Locate the cell with the specified text and output its (X, Y) center coordinate. 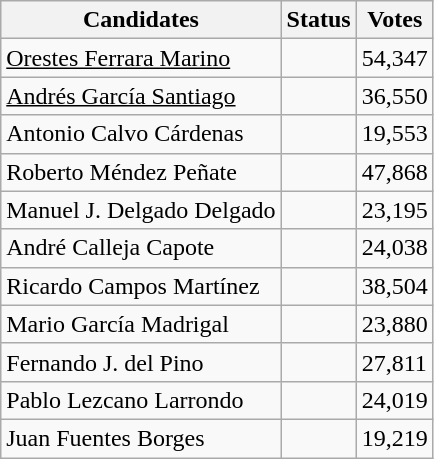
Ricardo Campos Martínez (141, 286)
54,347 (394, 58)
19,219 (394, 438)
Juan Fuentes Borges (141, 438)
36,550 (394, 96)
Andrés García Santiago (141, 96)
Antonio Calvo Cárdenas (141, 134)
André Calleja Capote (141, 248)
Mario García Madrigal (141, 324)
19,553 (394, 134)
Orestes Ferrara Marino (141, 58)
47,868 (394, 172)
Votes (394, 20)
Manuel J. Delgado Delgado (141, 210)
23,880 (394, 324)
24,019 (394, 400)
27,811 (394, 362)
Fernando J. del Pino (141, 362)
Candidates (141, 20)
24,038 (394, 248)
Roberto Méndez Peñate (141, 172)
38,504 (394, 286)
Status (318, 20)
Pablo Lezcano Larrondo (141, 400)
23,195 (394, 210)
